Determine the (X, Y) coordinate at the center of the cell enclosing the given text.  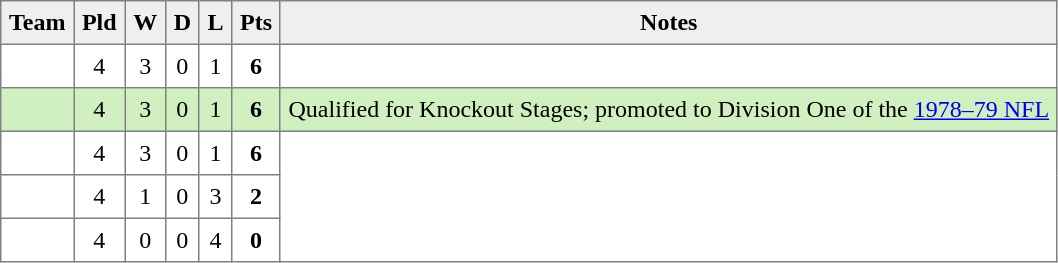
Pts (256, 23)
Qualified for Knockout Stages; promoted to Division One of the 1978–79 NFL (668, 110)
Pld (100, 23)
L (216, 23)
Team (38, 23)
W (145, 23)
2 (256, 197)
D (182, 23)
Notes (668, 23)
